Locate the cell with the specified text and output its (X, Y) center coordinate. 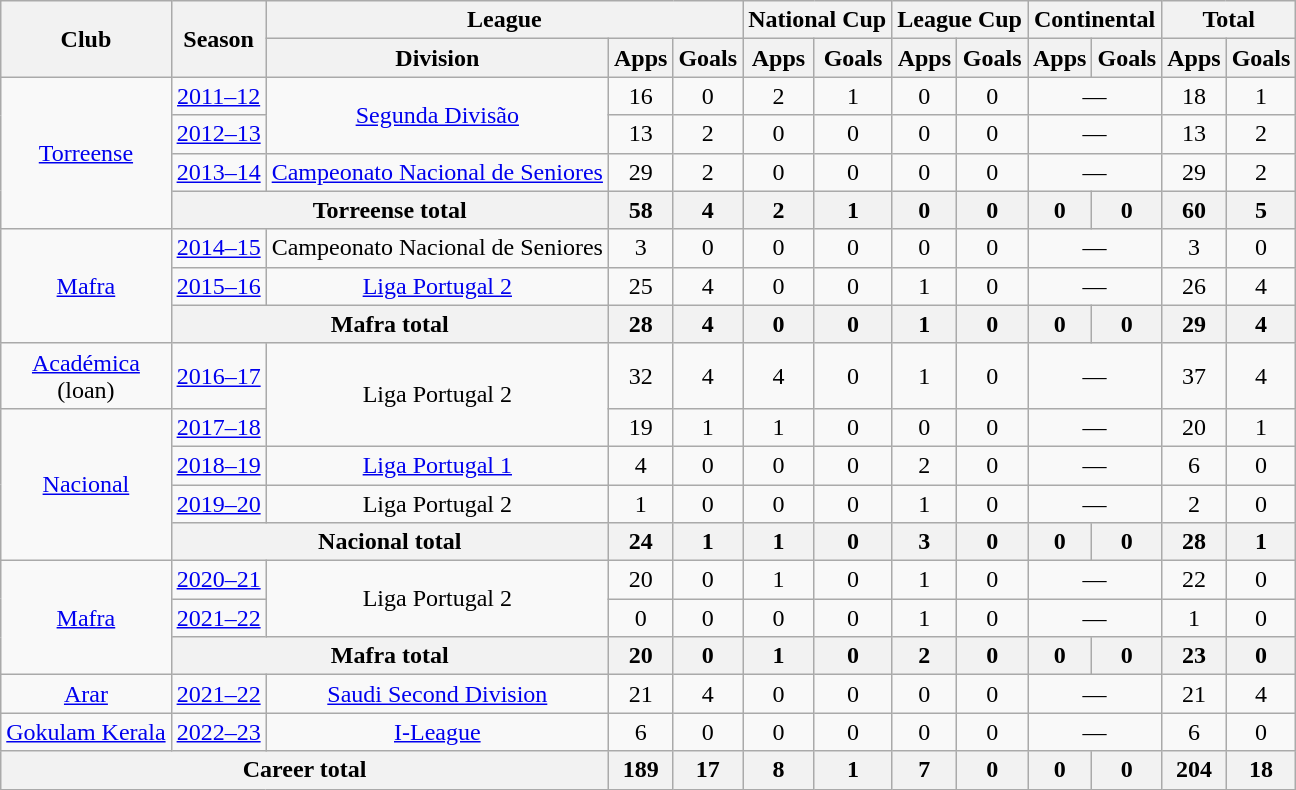
National Cup (818, 20)
2020–21 (218, 580)
22 (1194, 580)
204 (1194, 770)
Division (437, 58)
2011–12 (218, 96)
2015–16 (218, 286)
8 (779, 770)
Saudi Second Division (437, 694)
5 (1261, 210)
Académica (loan) (86, 376)
Club (86, 39)
17 (708, 770)
23 (1194, 656)
2013–14 (218, 172)
Total (1229, 20)
Torreense (86, 153)
60 (1194, 210)
Segunda Divisão (437, 115)
Season (218, 39)
7 (924, 770)
2016–17 (218, 376)
Continental (1095, 20)
2012–13 (218, 134)
Nacional total (390, 542)
2019–20 (218, 503)
I-League (437, 732)
2017–18 (218, 427)
58 (640, 210)
Career total (305, 770)
League Cup (960, 20)
24 (640, 542)
2018–19 (218, 465)
26 (1194, 286)
25 (640, 286)
Torreense total (390, 210)
Arar (86, 694)
189 (640, 770)
Nacional (86, 484)
16 (640, 96)
2022–23 (218, 732)
Liga Portugal 1 (437, 465)
32 (640, 376)
League (504, 20)
2014–15 (218, 248)
37 (1194, 376)
19 (640, 427)
Gokulam Kerala (86, 732)
